Detect which cell encompasses the target text, then output its (x, y) center coordinate. 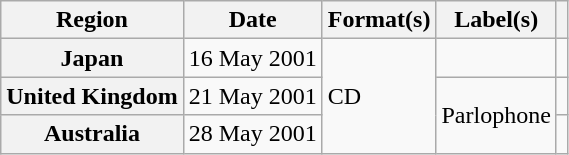
CD (379, 96)
21 May 2001 (252, 96)
16 May 2001 (252, 58)
United Kingdom (92, 96)
Format(s) (379, 20)
Japan (92, 58)
Date (252, 20)
Australia (92, 134)
28 May 2001 (252, 134)
Region (92, 20)
Label(s) (496, 20)
Parlophone (496, 115)
